Scan for the cell matching the given text and deliver its [x, y] coordinate at center. 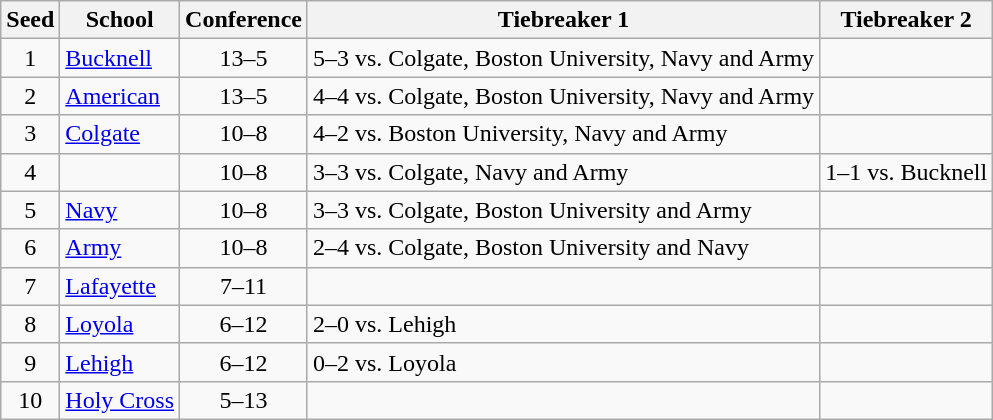
2–0 vs. Lehigh [563, 324]
Tiebreaker 2 [906, 20]
4–2 vs. Boston University, Navy and Army [563, 134]
Bucknell [120, 58]
1–1 vs. Bucknell [906, 172]
0–2 vs. Loyola [563, 362]
1 [30, 58]
3–3 vs. Colgate, Boston University and Army [563, 210]
7 [30, 286]
10 [30, 400]
Tiebreaker 1 [563, 20]
4–4 vs. Colgate, Boston University, Navy and Army [563, 96]
5 [30, 210]
3 [30, 134]
6 [30, 248]
Conference [244, 20]
5–3 vs. Colgate, Boston University, Navy and Army [563, 58]
Seed [30, 20]
2–4 vs. Colgate, Boston University and Navy [563, 248]
Lehigh [120, 362]
2 [30, 96]
Holy Cross [120, 400]
8 [30, 324]
School [120, 20]
Loyola [120, 324]
7–11 [244, 286]
Army [120, 248]
Lafayette [120, 286]
5–13 [244, 400]
American [120, 96]
Navy [120, 210]
4 [30, 172]
9 [30, 362]
Colgate [120, 134]
3–3 vs. Colgate, Navy and Army [563, 172]
